Locate the cell with the specified text and output its (x, y) center coordinate. 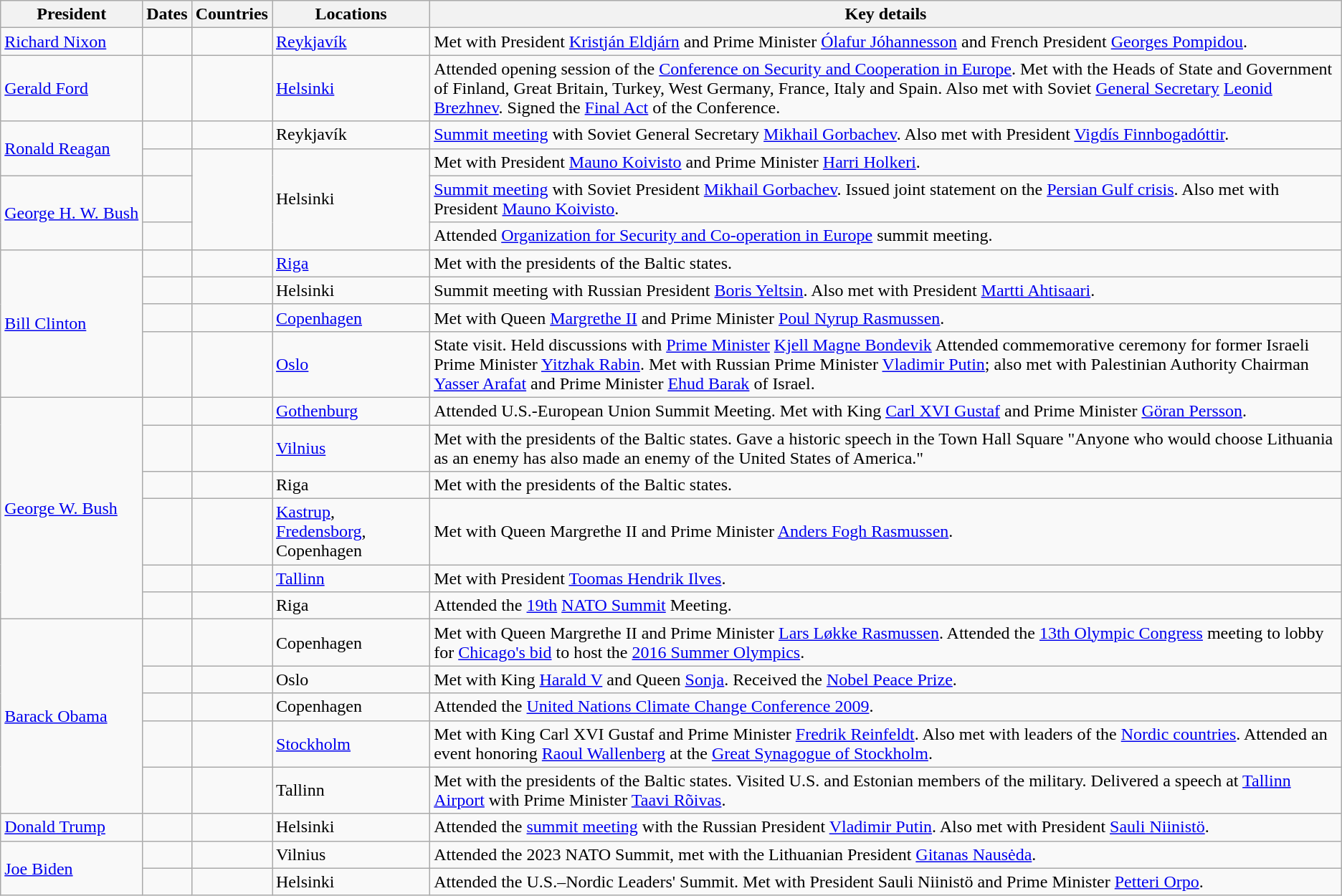
Attended U.S.-European Union Summit Meeting. Met with King Carl XVI Gustaf and Prime Minister Göran Persson. (886, 411)
Met with President Mauno Koivisto and Prime Minister Harri Holkeri. (886, 162)
Summit meeting with Russian President Boris Yeltsin. Also met with President Martti Ahtisaari. (886, 290)
Countries (232, 14)
Summit meeting with Soviet President Mikhail Gorbachev. Issued joint statement on the Persian Gulf crisis. Also met with President Mauno Koivisto. (886, 199)
Attended the 19th NATO Summit Meeting. (886, 606)
Met with President Toomas Hendrik Ilves. (886, 578)
Locations (351, 14)
Attended the United Nations Climate Change Conference 2009. (886, 707)
George H. W. Bush (72, 212)
Attended the summit meeting with the Russian President Vladimir Putin. Also met with President Sauli Niinistö. (886, 827)
Stockholm (351, 744)
Met with President Kristján Eldjárn and Prime Minister Ólafur Jóhannesson and French President Georges Pompidou. (886, 42)
Dates (167, 14)
Key details (886, 14)
Barack Obama (72, 717)
Met with King Harald V and Queen Sonja. Received the Nobel Peace Prize. (886, 680)
Richard Nixon (72, 42)
Met with Queen Margrethe II and Prime Minister Poul Nyrup Rasmussen. (886, 318)
George W. Bush (72, 507)
Summit meeting with Soviet General Secretary Mikhail Gorbachev. Also met with President Vigdís Finnbogadóttir. (886, 135)
Joe Biden (72, 868)
Met with Queen Margrethe II and Prime Minister Anders Fogh Rasmussen. (886, 532)
Gerald Ford (72, 88)
Attended the U.S.–Nordic Leaders' Summit. Met with President Sauli Niinistö and Prime Minister Petteri Orpo. (886, 882)
President (72, 14)
Attended Organization for Security and Co-operation in Europe summit meeting. (886, 236)
Donald Trump (72, 827)
Ronald Reagan (72, 148)
Gothenburg (351, 411)
Kastrup, Fredensborg, Copenhagen (351, 532)
Attended the 2023 NATO Summit, met with the Lithuanian President Gitanas Nausėda. (886, 854)
Bill Clinton (72, 323)
